Identify which cell holds the provided text, then report its [x, y] central coordinate. 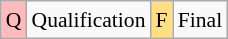
F [162, 20]
Q [14, 20]
Qualification [89, 20]
Final [200, 20]
